Find where the given text appears and provide that cell's center as (x, y) coordinate. 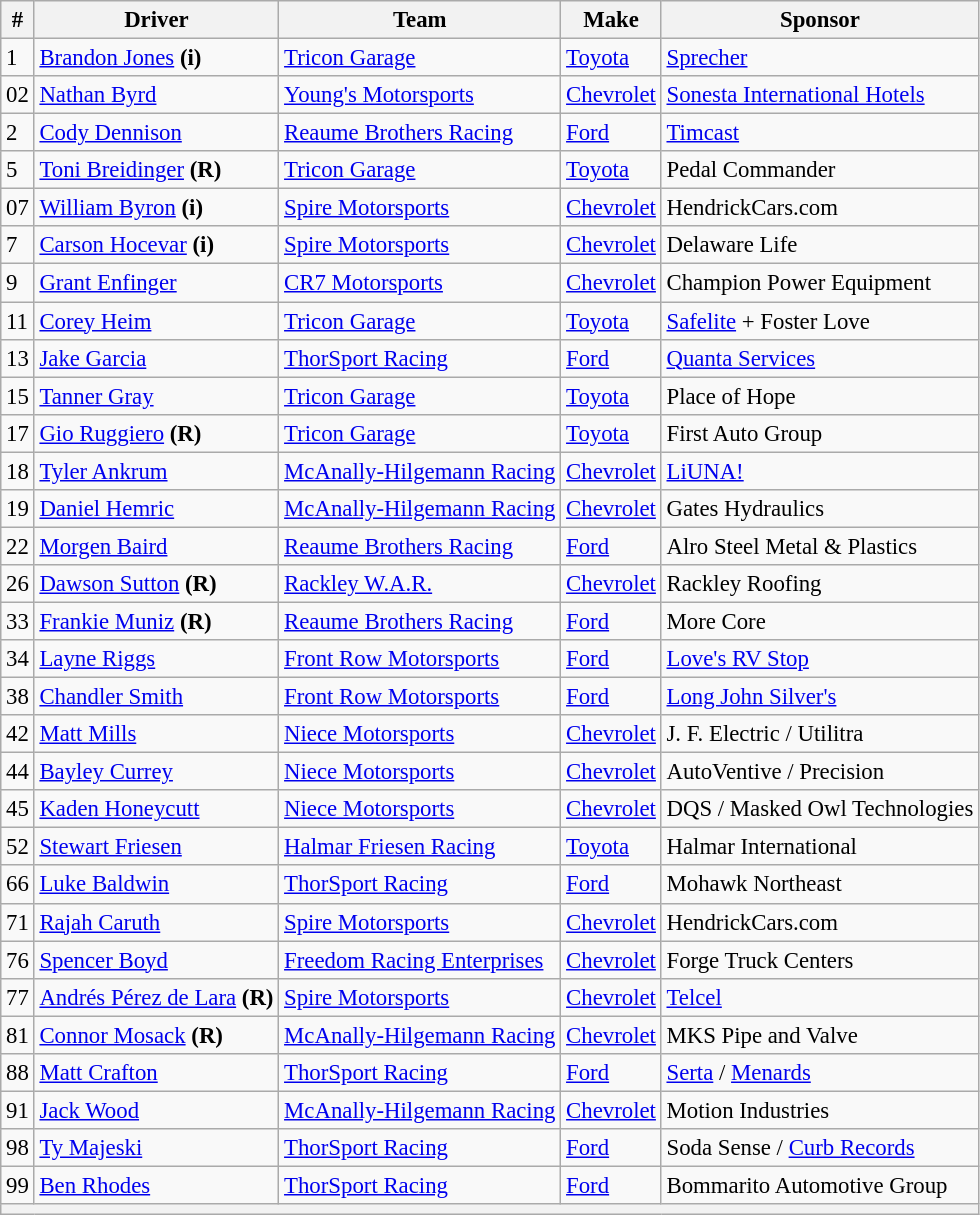
Layne Riggs (156, 659)
Delaware Life (820, 245)
Luke Baldwin (156, 885)
Matt Mills (156, 734)
Jack Wood (156, 1110)
Daniel Hemric (156, 509)
Brandon Jones (i) (156, 58)
Tanner Gray (156, 396)
Andrés Pérez de Lara (R) (156, 997)
Jake Garcia (156, 358)
Long John Silver's (820, 697)
81 (18, 1035)
Connor Mosack (R) (156, 1035)
# (18, 20)
Grant Enfinger (156, 283)
Rajah Caruth (156, 922)
Bayley Currey (156, 772)
1 (18, 58)
Place of Hope (820, 396)
Toni Breidinger (R) (156, 170)
Make (611, 20)
34 (18, 659)
44 (18, 772)
11 (18, 321)
Quanta Services (820, 358)
More Core (820, 621)
Team (420, 20)
Gates Hydraulics (820, 509)
Bommarito Automotive Group (820, 1185)
71 (18, 922)
26 (18, 584)
76 (18, 960)
Motion Industries (820, 1110)
Young's Motorsports (420, 95)
77 (18, 997)
Freedom Racing Enterprises (420, 960)
Corey Heim (156, 321)
91 (18, 1110)
88 (18, 1073)
Mohawk Northeast (820, 885)
42 (18, 734)
66 (18, 885)
45 (18, 809)
Serta / Menards (820, 1073)
02 (18, 95)
AutoVentive / Precision (820, 772)
Dawson Sutton (R) (156, 584)
Telcel (820, 997)
33 (18, 621)
98 (18, 1148)
Alro Steel Metal & Plastics (820, 546)
Chandler Smith (156, 697)
Safelite + Foster Love (820, 321)
Kaden Honeycutt (156, 809)
Spencer Boyd (156, 960)
Morgen Baird (156, 546)
Gio Ruggiero (R) (156, 433)
9 (18, 283)
Love's RV Stop (820, 659)
LiUNA! (820, 471)
Carson Hocevar (i) (156, 245)
15 (18, 396)
Matt Crafton (156, 1073)
Halmar International (820, 847)
Ty Majeski (156, 1148)
Sprecher (820, 58)
MKS Pipe and Valve (820, 1035)
Driver (156, 20)
Nathan Byrd (156, 95)
Halmar Friesen Racing (420, 847)
13 (18, 358)
DQS / Masked Owl Technologies (820, 809)
Soda Sense / Curb Records (820, 1148)
5 (18, 170)
Champion Power Equipment (820, 283)
Rackley W.A.R. (420, 584)
Timcast (820, 133)
Sponsor (820, 20)
Frankie Muniz (R) (156, 621)
52 (18, 847)
7 (18, 245)
Forge Truck Centers (820, 960)
18 (18, 471)
First Auto Group (820, 433)
CR7 Motorsports (420, 283)
19 (18, 509)
Tyler Ankrum (156, 471)
2 (18, 133)
J. F. Electric / Utilitra (820, 734)
99 (18, 1185)
Stewart Friesen (156, 847)
Pedal Commander (820, 170)
Sonesta International Hotels (820, 95)
Rackley Roofing (820, 584)
Ben Rhodes (156, 1185)
38 (18, 697)
Cody Dennison (156, 133)
William Byron (i) (156, 208)
17 (18, 433)
07 (18, 208)
22 (18, 546)
